Scan for the cell matching the given text and deliver its [x, y] coordinate at center. 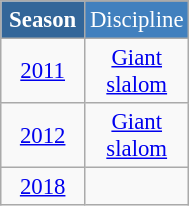
Discipline [137, 20]
2011 [43, 72]
2012 [43, 136]
2018 [43, 187]
Season [43, 20]
